Provide the (x, y) coordinate of the cell's center where the given text is located.  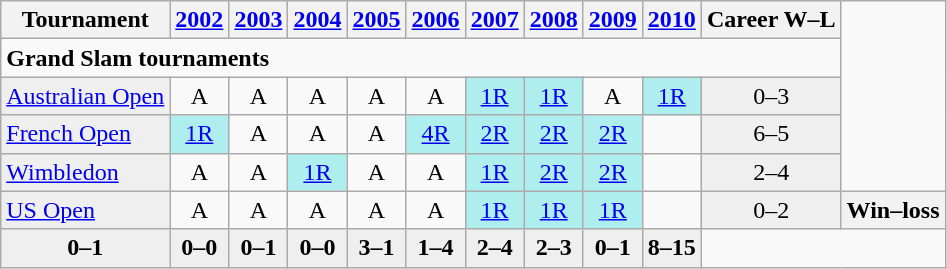
8–15 (672, 248)
2007 (494, 20)
2006 (436, 20)
1–4 (436, 248)
Grand Slam tournaments (421, 58)
2004 (318, 20)
0–2 (771, 210)
4R (436, 134)
Win–loss (893, 210)
Wimbledon (86, 172)
Australian Open (86, 96)
0–3 (771, 96)
2008 (554, 20)
Career W–L (771, 20)
2002 (200, 20)
2010 (672, 20)
3–1 (376, 248)
French Open (86, 134)
2009 (612, 20)
US Open (86, 210)
2005 (376, 20)
2003 (258, 20)
Tournament (86, 20)
2–3 (554, 248)
6–5 (771, 134)
